Pinpoint the cell where the given text exists, returning its (x, y) midpoint coordinate. 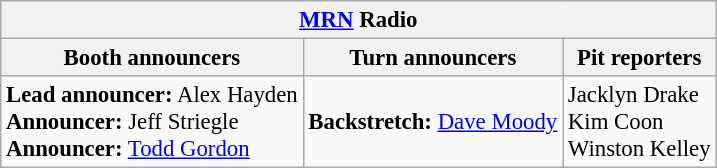
Backstretch: Dave Moody (432, 122)
Pit reporters (640, 58)
Jacklyn DrakeKim CoonWinston Kelley (640, 122)
MRN Radio (358, 20)
Booth announcers (152, 58)
Turn announcers (432, 58)
Lead announcer: Alex HaydenAnnouncer: Jeff StriegleAnnouncer: Todd Gordon (152, 122)
